Return [X, Y] of the center of cell containing provided text 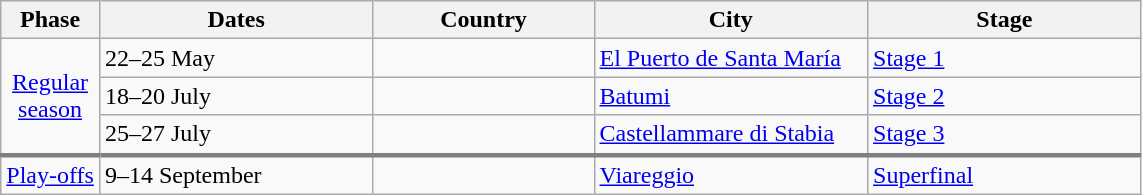
Stage 1 [1005, 58]
El Puerto de Santa María [731, 58]
Stage 3 [1005, 135]
Stage [1005, 20]
Phase [50, 20]
Castellammare di Stabia [731, 135]
Country [484, 20]
Stage 2 [1005, 96]
18–20 July [236, 96]
Viareggio [731, 174]
City [731, 20]
Superfinal [1005, 174]
9–14 September [236, 174]
Batumi [731, 96]
25–27 July [236, 135]
Regularseason [50, 97]
22–25 May [236, 58]
Dates [236, 20]
Play-offs [50, 174]
